Return [x, y] of the center of cell containing provided text 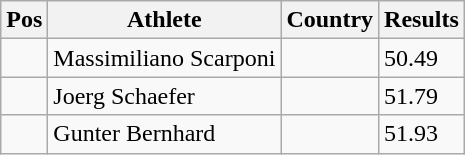
Country [330, 20]
50.49 [422, 58]
Pos [24, 20]
Massimiliano Scarponi [164, 58]
Results [422, 20]
Athlete [164, 20]
Gunter Bernhard [164, 134]
Joerg Schaefer [164, 96]
51.93 [422, 134]
51.79 [422, 96]
